Detect which cell encompasses the target text, then output its [X, Y] center coordinate. 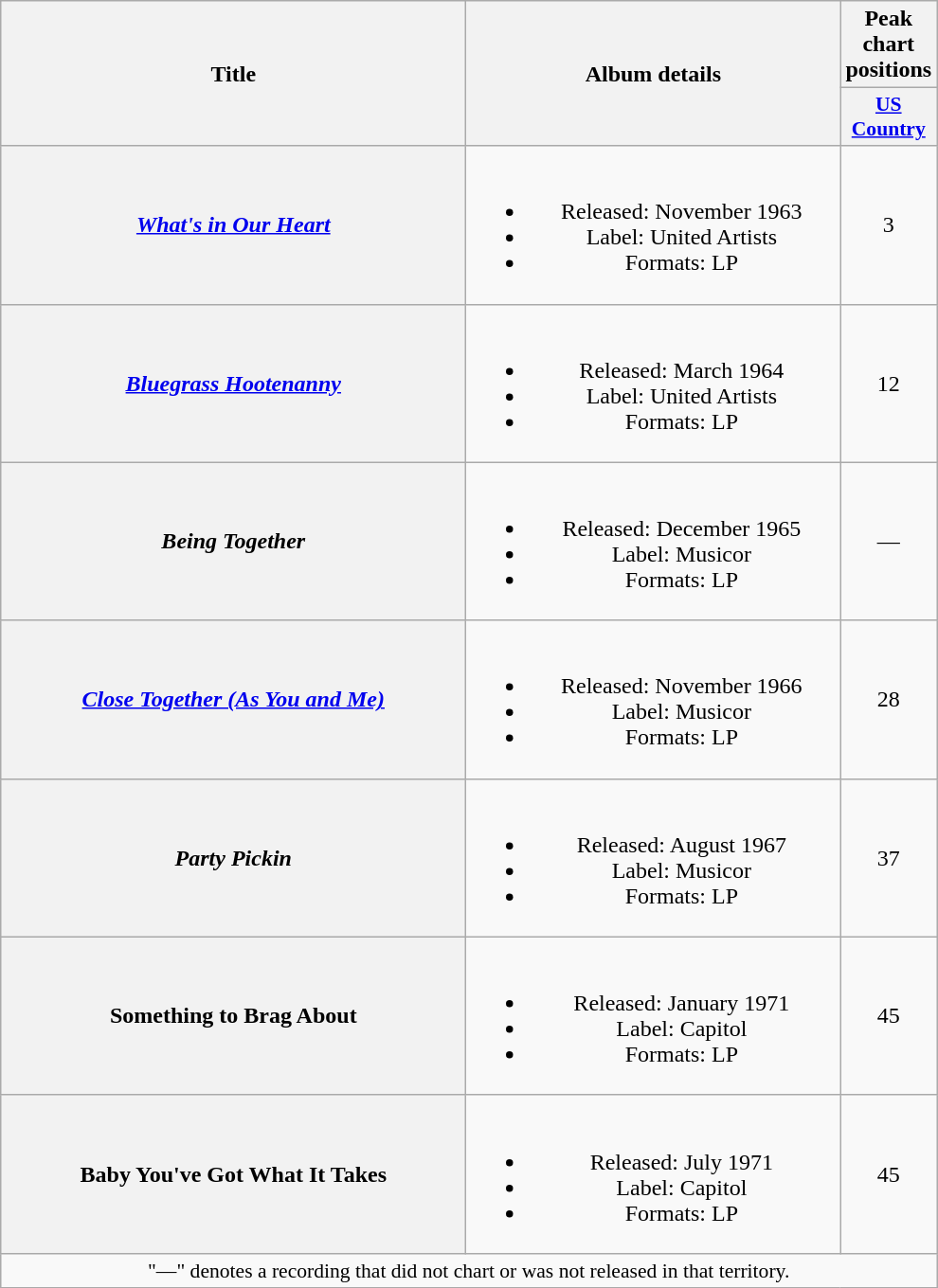
Being Together [233, 542]
28 [889, 699]
Close Together (As You and Me) [233, 699]
12 [889, 383]
"—" denotes a recording that did not chart or was not released in that territory. [469, 1270]
Released: January 1971Label: CapitolFormats: LP [654, 1015]
Peakchartpositions [889, 45]
Released: July 1971Label: CapitolFormats: LP [654, 1174]
Baby You've Got What It Takes [233, 1174]
37 [889, 858]
Album details [654, 74]
USCountry [889, 117]
Released: August 1967Label: MusicorFormats: LP [654, 858]
Released: November 1963Label: United ArtistsFormats: LP [654, 225]
What's in Our Heart [233, 225]
3 [889, 225]
Party Pickin [233, 858]
— [889, 542]
Bluegrass Hootenanny [233, 383]
Released: March 1964Label: United ArtistsFormats: LP [654, 383]
Released: November 1966Label: MusicorFormats: LP [654, 699]
Title [233, 74]
Something to Brag About [233, 1015]
Released: December 1965Label: MusicorFormats: LP [654, 542]
